Extract the [X, Y] coordinate from the center of the cell holding the provided text.  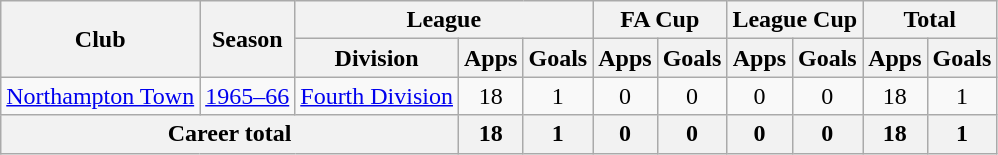
Fourth Division [377, 96]
Season [248, 39]
League [444, 20]
Division [377, 58]
1965–66 [248, 96]
FA Cup [660, 20]
League Cup [795, 20]
Total [930, 20]
Northampton Town [100, 96]
Career total [230, 134]
Club [100, 39]
